Locate the cell with the specified text and output its [x, y] center coordinate. 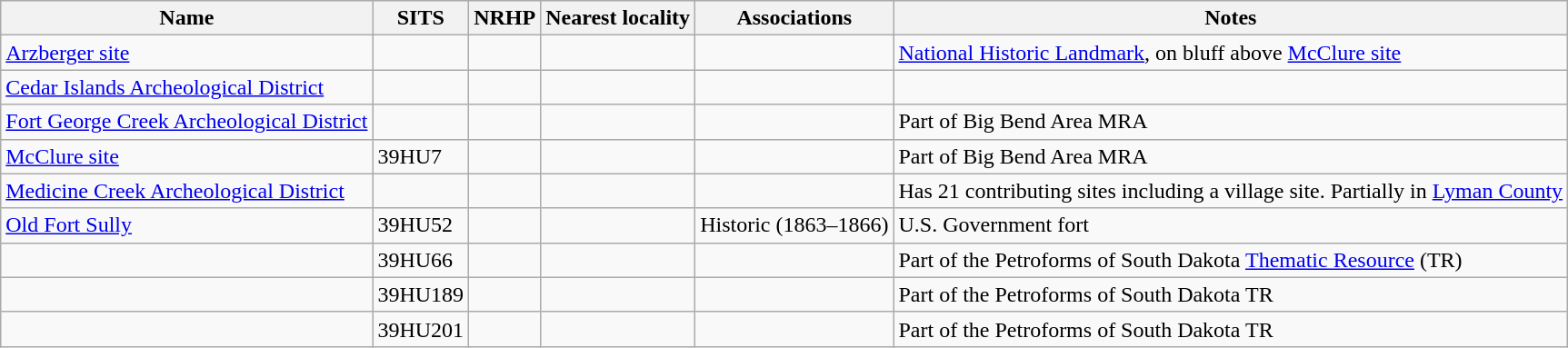
39HU189 [421, 294]
Medicine Creek Archeological District [187, 191]
Fort George Creek Archeological District [187, 122]
Arzberger site [187, 53]
Cedar Islands Archeological District [187, 87]
Associations [794, 18]
Notes [1231, 18]
Name [187, 18]
39HU52 [421, 225]
Historic (1863–1866) [794, 225]
Old Fort Sully [187, 225]
Part of the Petroforms of South Dakota Thematic Resource (TR) [1231, 260]
39HU201 [421, 329]
Nearest locality [618, 18]
Has 21 contributing sites including a village site. Partially in Lyman County [1231, 191]
U.S. Government fort [1231, 225]
SITS [421, 18]
39HU66 [421, 260]
39HU7 [421, 156]
National Historic Landmark, on bluff above McClure site [1231, 53]
NRHP [505, 18]
McClure site [187, 156]
